Return the [x, y] coordinate for the center point of the cell that contains the specified text.  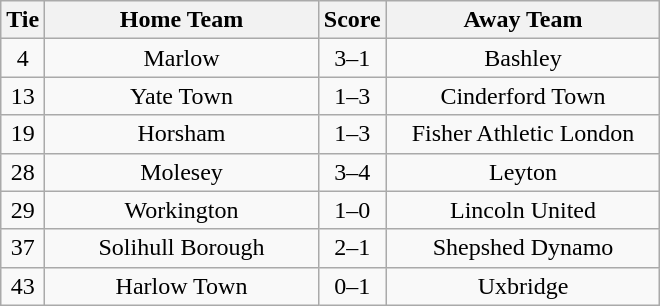
Fisher Athletic London [523, 134]
3–4 [352, 172]
Shepshed Dynamo [523, 248]
Lincoln United [523, 210]
Solihull Borough [182, 248]
13 [23, 96]
37 [23, 248]
43 [23, 286]
Away Team [523, 20]
0–1 [352, 286]
Horsham [182, 134]
Molesey [182, 172]
Home Team [182, 20]
3–1 [352, 58]
1–0 [352, 210]
Uxbridge [523, 286]
Leyton [523, 172]
28 [23, 172]
Workington [182, 210]
Marlow [182, 58]
Harlow Town [182, 286]
Yate Town [182, 96]
4 [23, 58]
29 [23, 210]
Cinderford Town [523, 96]
Score [352, 20]
Bashley [523, 58]
Tie [23, 20]
2–1 [352, 248]
19 [23, 134]
